Find where the given text appears and provide that cell's center as (X, Y) coordinate. 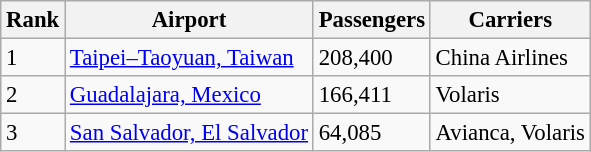
166,411 (372, 95)
Rank (33, 20)
San Salvador, El Salvador (190, 133)
China Airlines (510, 58)
64,085 (372, 133)
Avianca, Volaris (510, 133)
3 (33, 133)
1 (33, 58)
208,400 (372, 58)
Volaris (510, 95)
Airport (190, 20)
Carriers (510, 20)
2 (33, 95)
Guadalajara, Mexico (190, 95)
Passengers (372, 20)
Taipei–Taoyuan, Taiwan (190, 58)
